Extract the (x, y) coordinate from the center of the cell holding the provided text.  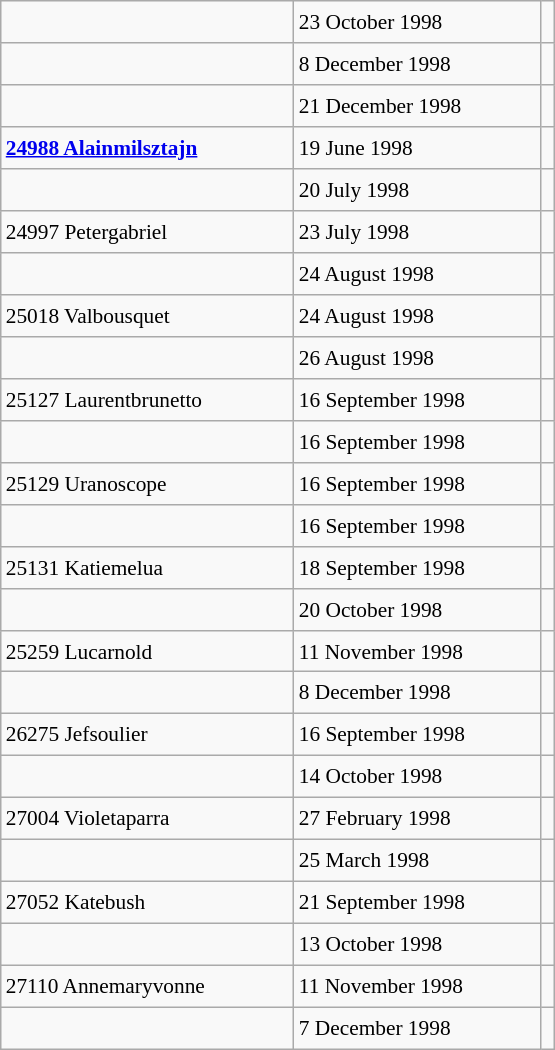
25259 Lucarnold (148, 651)
13 October 1998 (418, 945)
27110 Annemaryvonne (148, 986)
23 October 1998 (418, 22)
25 March 1998 (418, 861)
25129 Uranoscope (148, 483)
27 February 1998 (418, 819)
20 October 1998 (418, 609)
21 December 1998 (418, 106)
27004 Violetaparra (148, 819)
26275 Jefsoulier (148, 735)
24988 Alainmilsztajn (148, 148)
25018 Valbousquet (148, 316)
14 October 1998 (418, 777)
20 July 1998 (418, 190)
23 July 1998 (418, 232)
7 December 1998 (418, 1028)
26 August 1998 (418, 358)
25131 Katiemelua (148, 567)
27052 Katebush (148, 903)
19 June 1998 (418, 148)
24997 Petergabriel (148, 232)
21 September 1998 (418, 903)
18 September 1998 (418, 567)
25127 Laurentbrunetto (148, 399)
